From the cell containing the given text, extract its center point as (x, y) coordinate. 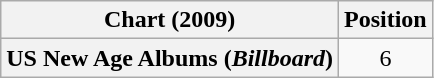
US New Age Albums (Billboard) (170, 58)
Position (386, 20)
Chart (2009) (170, 20)
6 (386, 58)
